Locate the cell with the specified text and output its [X, Y] center coordinate. 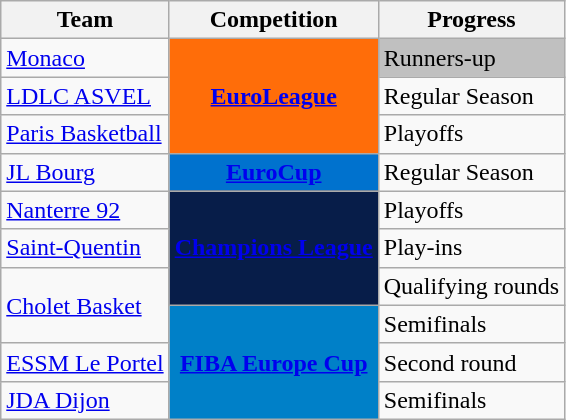
LDLC ASVEL [85, 96]
Play-ins [471, 248]
Paris Basketball [85, 134]
JL Bourg [85, 172]
Cholet Basket [85, 305]
Nanterre 92 [85, 210]
FIBA Europe Cup [274, 362]
JDA Dijon [85, 400]
Runners-up [471, 58]
EuroCup [274, 172]
Progress [471, 20]
Team [85, 20]
ESSM Le Portel [85, 362]
Champions League [274, 248]
Monaco [85, 58]
Second round [471, 362]
Saint-Quentin [85, 248]
Qualifying rounds [471, 286]
EuroLeague [274, 96]
Competition [274, 20]
